Search for the cell housing the specified text and yield its (X, Y) center coordinate. 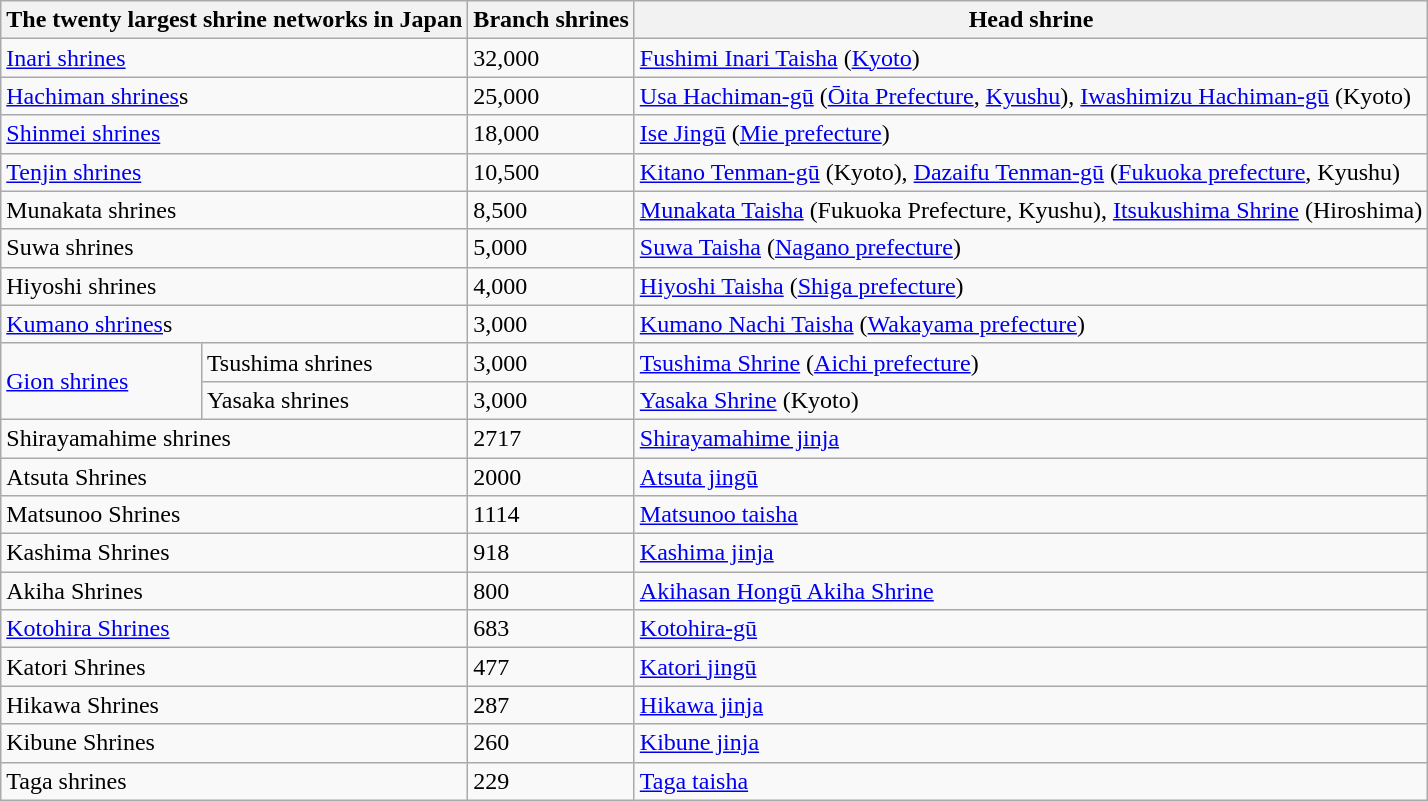
10,500 (551, 172)
Inari shrines (234, 58)
Hiyoshi Taisha (Shiga prefecture) (1030, 286)
Matsunoo Shrines (234, 515)
Matsunoo taisha (1030, 515)
Suwa Taisha (Nagano prefecture) (1030, 248)
683 (551, 629)
Fushimi Inari Taisha (Kyoto) (1030, 58)
260 (551, 743)
Usa Hachiman-gū (Ōita Prefecture, Kyushu), Iwashimizu Hachiman-gū (Kyoto) (1030, 96)
Shirayamahime jinja (1030, 438)
18,000 (551, 134)
Kibune Shrines (234, 743)
229 (551, 781)
Kibune jinja (1030, 743)
4,000 (551, 286)
2717 (551, 438)
Hikawa jinja (1030, 705)
Taga shrines (234, 781)
Kotohira Shrines (234, 629)
Munakata shrines (234, 210)
Kitano Tenman-gū (Kyoto), Dazaifu Tenman-gū (Fukuoka prefecture, Kyushu) (1030, 172)
287 (551, 705)
Tsushima Shrine (Aichi prefecture) (1030, 362)
Suwa shrines (234, 248)
Hachiman shriness (234, 96)
Taga taisha (1030, 781)
25,000 (551, 96)
Katori Shrines (234, 667)
Head shrine (1030, 20)
Branch shrines (551, 20)
Tenjin shrines (234, 172)
Kashima jinja (1030, 553)
Akiha Shrines (234, 591)
918 (551, 553)
Kashima Shrines (234, 553)
Yasaka shrines (334, 400)
Katori jingū (1030, 667)
32,000 (551, 58)
Kumano Nachi Taisha (Wakayama prefecture) (1030, 324)
Hiyoshi shrines (234, 286)
Gion shrines (102, 381)
Kotohira-gū (1030, 629)
Yasaka Shrine (Kyoto) (1030, 400)
Atsuta jingū (1030, 477)
Shirayamahime shrines (234, 438)
2000 (551, 477)
Munakata Taisha (Fukuoka Prefecture, Kyushu), Itsukushima Shrine (Hiroshima) (1030, 210)
Shinmei shrines (234, 134)
Akihasan Hongū Akiha Shrine (1030, 591)
8,500 (551, 210)
Tsushima shrines (334, 362)
5,000 (551, 248)
477 (551, 667)
1114 (551, 515)
The twenty largest shrine networks in Japan (234, 20)
Ise Jingū (Mie prefecture) (1030, 134)
Atsuta Shrines (234, 477)
800 (551, 591)
Kumano shriness (234, 324)
Hikawa Shrines (234, 705)
